Search for the cell housing the specified text and yield its [x, y] center coordinate. 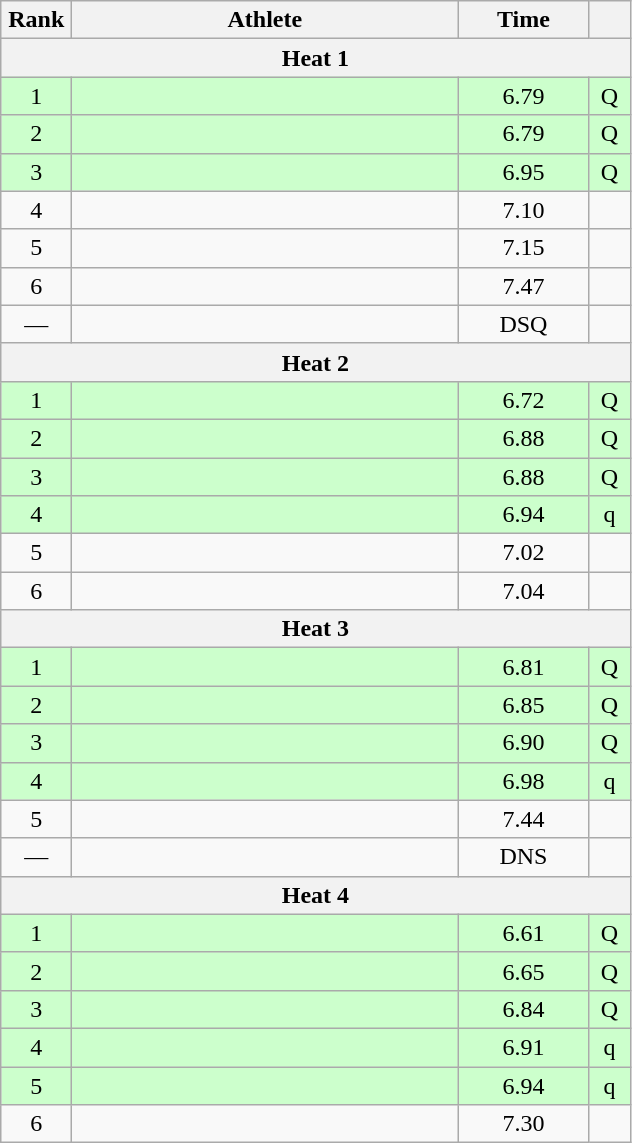
Heat 1 [316, 58]
6.98 [524, 781]
7.04 [524, 591]
Rank [36, 20]
DNS [524, 857]
Time [524, 20]
Heat 2 [316, 362]
6.61 [524, 933]
7.30 [524, 1124]
6.85 [524, 705]
7.02 [524, 553]
DSQ [524, 324]
7.10 [524, 210]
7.15 [524, 248]
6.65 [524, 971]
6.95 [524, 172]
7.47 [524, 286]
Heat 3 [316, 629]
6.91 [524, 1047]
7.44 [524, 819]
6.84 [524, 1009]
6.90 [524, 743]
Athlete [265, 20]
6.81 [524, 667]
Heat 4 [316, 895]
6.72 [524, 400]
